Detect which cell encompasses the target text, then output its (X, Y) center coordinate. 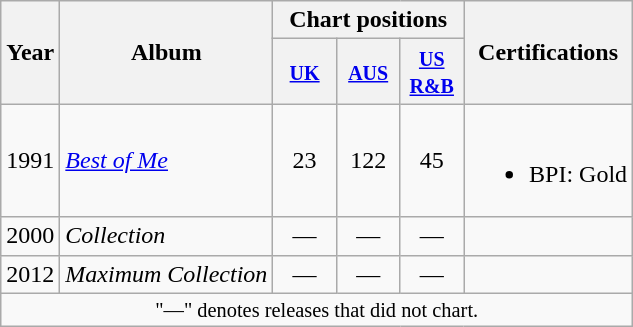
US R&B (432, 72)
Certifications (548, 52)
1991 (30, 160)
2012 (30, 274)
Chart positions (368, 20)
Album (166, 52)
Maximum Collection (166, 274)
45 (432, 160)
AUS (368, 72)
122 (368, 160)
Best of Me (166, 160)
"—" denotes releases that did not chart. (317, 310)
Collection (166, 236)
UK (305, 72)
23 (305, 160)
Year (30, 52)
2000 (30, 236)
BPI: Gold (548, 160)
